Pinpoint the cell where the given text exists, returning its [X, Y] midpoint coordinate. 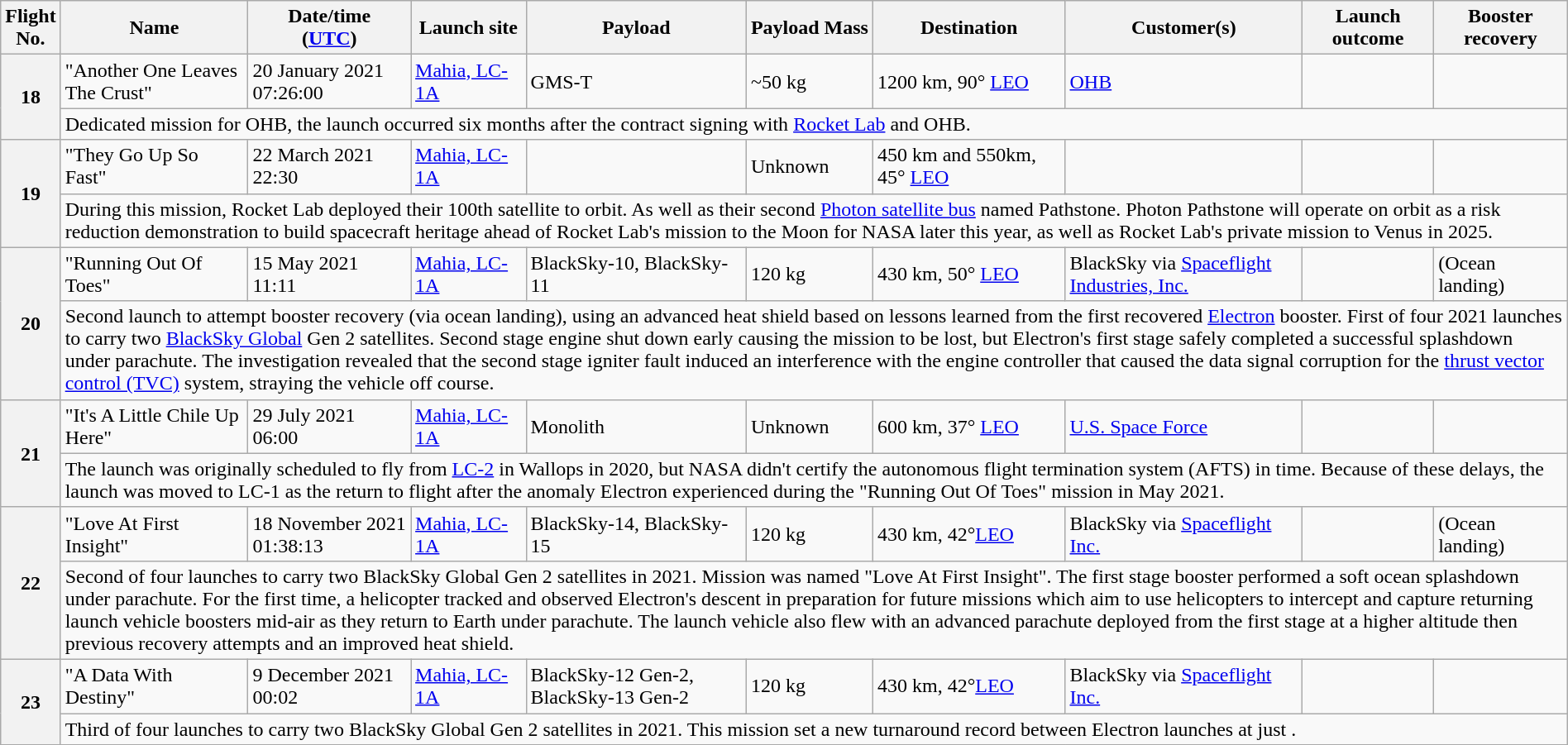
Monolith [636, 427]
U.S. Space Force [1184, 427]
Booster recovery [1501, 28]
21 [31, 453]
22 March 202122:30 [329, 167]
BlackSky-10, BlackSky-11 [636, 275]
19 [31, 193]
Launch outcome [1368, 28]
"Running Out Of Toes" [154, 275]
GMS-T [636, 81]
"A Data With Destiny" [154, 686]
BlackSky-12 Gen-2, BlackSky-13 Gen-2 [636, 686]
Payload Mass [809, 28]
FlightNo. [31, 28]
BlackSky via Spaceflight Industries, Inc. [1184, 275]
22 [31, 583]
450 km and 550km, 45° LEO [969, 167]
Date/time(UTC) [329, 28]
"It's A Little Chile Up Here" [154, 427]
1200 km, 90° LEO [969, 81]
20 January 202107:26:00 [329, 81]
Name [154, 28]
23 [31, 701]
OHB [1184, 81]
18 November 202101:38:13 [329, 534]
20 [31, 323]
Launch site [469, 28]
29 July 202106:00 [329, 427]
15 May 202111:11 [329, 275]
"Love At First Insight" [154, 534]
Dedicated mission for OHB, the launch occurred six months after the contract signing with Rocket Lab and OHB. [814, 124]
~50 kg [809, 81]
9 December 2021 00:02 [329, 686]
Destination [969, 28]
BlackSky-14, BlackSky-15 [636, 534]
18 [31, 98]
600 km, 37° LEO [969, 427]
"Another One Leaves The Crust" [154, 81]
Payload [636, 28]
"They Go Up So Fast" [154, 167]
Customer(s) [1184, 28]
430 km, 50° LEO [969, 275]
